Search for the cell housing the specified text and yield its [x, y] center coordinate. 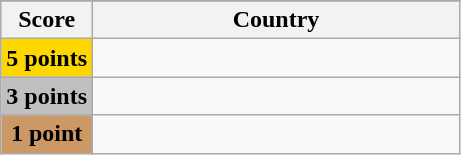
Country [276, 20]
3 points [47, 96]
1 point [47, 134]
5 points [47, 58]
Score [47, 20]
